Scan for the cell matching the given text and deliver its [X, Y] coordinate at center. 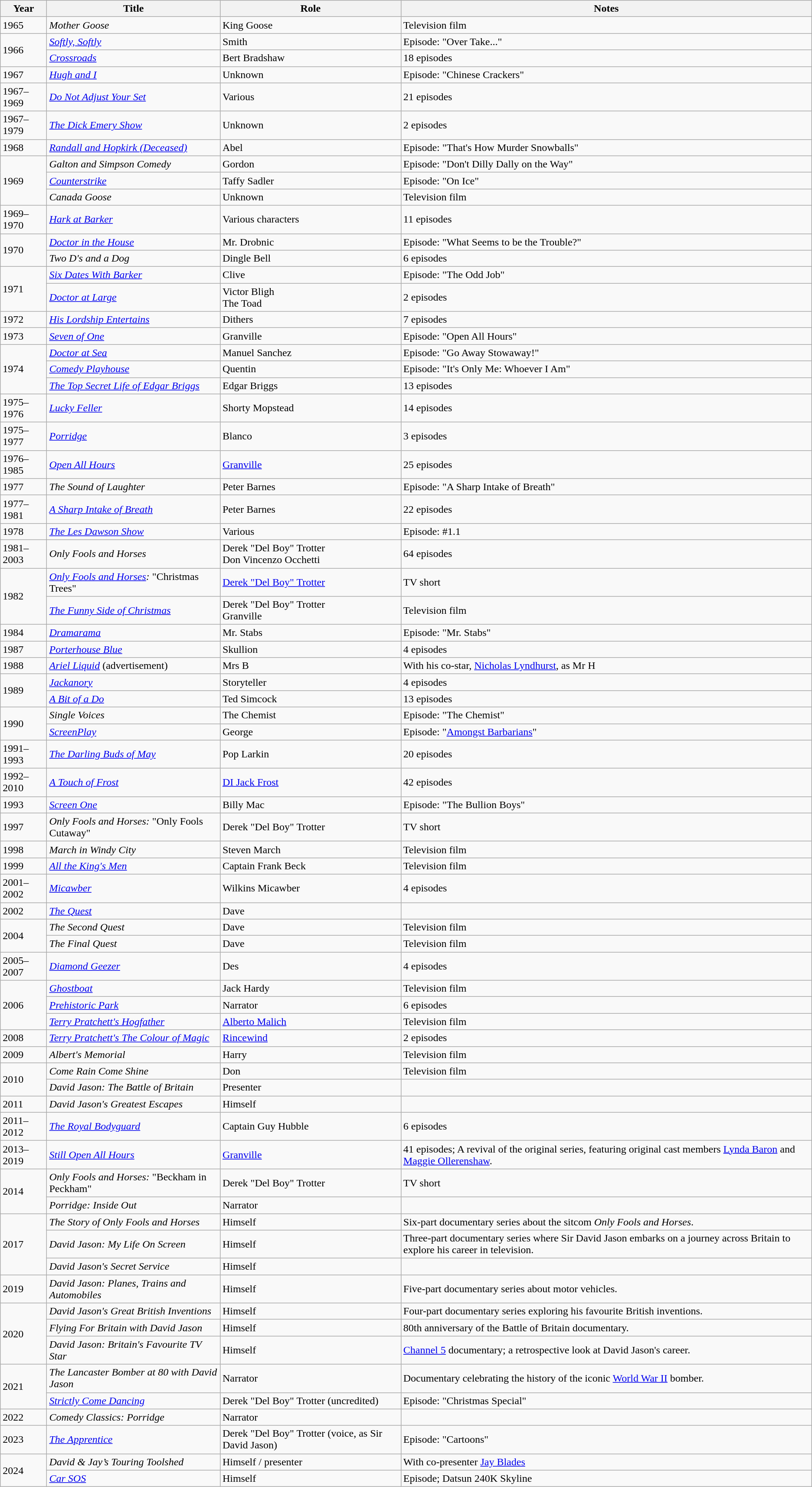
Taffy Sadler [311, 180]
Porridge: Inside Out [134, 1205]
1973 [23, 336]
Manuel Sanchez [311, 353]
2022 [23, 1417]
Dingle Bell [311, 259]
The Final Quest [134, 944]
Episode: "Amongst Barbarians" [606, 732]
David Jason's Great British Inventions [134, 1311]
Role [311, 9]
2023 [23, 1439]
The Les Dawson Show [134, 531]
A Touch of Frost [134, 783]
Edgar Briggs [311, 386]
Harry [311, 1055]
Documentary celebrating the history of the iconic World War II bomber. [606, 1379]
March in Windy City [134, 849]
Episode: #1.1 [606, 531]
1993 [23, 805]
1966 [23, 50]
Derek "Del Boy" TrotterGranville [311, 611]
1992–2010 [23, 783]
2008 [23, 1038]
Dramarama [134, 633]
Himself / presenter [311, 1462]
Des [311, 966]
Episode: "What Seems to be the Trouble?" [606, 242]
ScreenPlay [134, 732]
1984 [23, 633]
2013–2019 [23, 1155]
Derek "Del Boy" Trotter (voice, as Sir David Jason) [311, 1439]
25 episodes [606, 464]
1982 [23, 596]
2021 [23, 1386]
Derek "Del Boy" TrotterDon Vincenzo Occhetti [311, 554]
Doctor in the House [134, 242]
All the King's Men [134, 866]
Quentin [311, 369]
Episode: "Open All Hours" [606, 336]
Pop Larkin [311, 754]
Open All Hours [134, 464]
Episode: "Go Away Stowaway!" [606, 353]
1997 [23, 827]
2014 [23, 1191]
Six-part documentary series about the sitcom Only Fools and Horses. [606, 1222]
Alberto Malich [311, 1022]
1998 [23, 849]
The Funny Side of Christmas [134, 611]
The Quest [134, 911]
Abel [311, 147]
Prehistoric Park [134, 1005]
Derek "Del Boy" Trotter (uncredited) [311, 1401]
Five-part documentary series about motor vehicles. [606, 1289]
Shorty Mopstead [311, 408]
Don [311, 1071]
Jackanory [134, 682]
Four-part documentary series exploring his favourite British inventions. [606, 1311]
Jack Hardy [311, 989]
1975–1976 [23, 408]
Softly, Softly [134, 42]
Episode: "Cartoons" [606, 1439]
2011–2012 [23, 1126]
Mr. Stabs [311, 633]
Crossroads [134, 58]
The Story of Only Fools and Horses [134, 1222]
Seven of One [134, 336]
The Apprentice [134, 1439]
Three-part documentary series where Sir David Jason embarks on a journey across Britain to explore his career in television. [606, 1244]
The Royal Bodyguard [134, 1126]
2004 [23, 936]
Title [134, 9]
Ted Simcock [311, 699]
Skullion [311, 649]
Rincewind [311, 1038]
Single Voices [134, 715]
Galton and Simpson Comedy [134, 164]
Porridge [134, 436]
Episode: "Christmas Special" [606, 1401]
Randall and Hopkirk (Deceased) [134, 147]
1988 [23, 666]
Gordon [311, 164]
42 episodes [606, 783]
Screen One [134, 805]
Episode: "That's How Murder Snowballs" [606, 147]
Episode; Datsun 240K Skyline [606, 1478]
Channel 5 documentary; a retrospective look at David Jason's career. [606, 1350]
1969 [23, 180]
Year [23, 9]
2009 [23, 1055]
Micawber [134, 888]
Blanco [311, 436]
1976–1985 [23, 464]
1965 [23, 25]
1968 [23, 147]
1972 [23, 320]
The Top Secret Life of Edgar Briggs [134, 386]
Ariel Liquid (advertisement) [134, 666]
Captain Frank Beck [311, 866]
1977 [23, 487]
1977–1981 [23, 509]
80th anniversary of the Battle of Britain documentary. [606, 1328]
2019 [23, 1289]
Victor BlighThe Toad [311, 298]
64 episodes [606, 554]
41 episodes; A revival of the original series, featuring original cast members Lynda Baron and Maggie Ollerenshaw. [606, 1155]
Six Dates With Barker [134, 275]
Terry Pratchett's Hogfather [134, 1022]
George [311, 732]
1990 [23, 724]
Comedy Classics: Porridge [134, 1417]
2010 [23, 1079]
7 episodes [606, 320]
Wilkins Micawber [311, 888]
Presenter [311, 1087]
1974 [23, 369]
David Jason's Greatest Escapes [134, 1104]
Flying For Britain with David Jason [134, 1328]
David Jason: The Battle of Britain [134, 1087]
David & Jay’s Touring Toolshed [134, 1462]
1987 [23, 649]
Episode: "Chinese Crackers" [606, 75]
1967–1969 [23, 97]
1971 [23, 289]
Bert Bradshaw [311, 58]
Episode: "It's Only Me: Whoever I Am" [606, 369]
21 episodes [606, 97]
Episode: "Mr. Stabs" [606, 633]
14 episodes [606, 408]
Storyteller [311, 682]
22 episodes [606, 509]
Counterstrike [134, 180]
Only Fools and Horses: "Beckham in Peckham" [134, 1182]
The Chemist [311, 715]
David Jason: Planes, Trains and Automobiles [134, 1289]
The Dick Emery Show [134, 125]
1970 [23, 250]
David Jason's Secret Service [134, 1267]
Hark at Barker [134, 219]
2017 [23, 1244]
Diamond Geezer [134, 966]
2002 [23, 911]
Albert's Memorial [134, 1055]
Dithers [311, 320]
Only Fools and Horses [134, 554]
Episode: "Don't Dilly Dally on the Way" [606, 164]
David Jason: Britain's Favourite TV Star [134, 1350]
With his co-star, Nicholas Lyndhurst, as Mr H [606, 666]
Episode: "The Bullion Boys" [606, 805]
2001–2002 [23, 888]
David Jason: My Life On Screen [134, 1244]
Only Fools and Horses: "Only Fools Cutaway" [134, 827]
Canada Goose [134, 197]
1967 [23, 75]
Doctor at Sea [134, 353]
The Second Quest [134, 927]
Two D's and a Dog [134, 259]
Doctor at Large [134, 298]
A Sharp Intake of Breath [134, 509]
2020 [23, 1333]
The Lancaster Bomber at 80 with David Jason [134, 1379]
1967–1979 [23, 125]
King Goose [311, 25]
A Bit of a Do [134, 699]
1969–1970 [23, 219]
DI Jack Frost [311, 783]
Mrs B [311, 666]
2011 [23, 1104]
The Sound of Laughter [134, 487]
3 episodes [606, 436]
2024 [23, 1470]
Comedy Playhouse [134, 369]
Still Open All Hours [134, 1155]
Notes [606, 9]
Episode: "The Chemist" [606, 715]
Hugh and I [134, 75]
Strictly Come Dancing [134, 1401]
Various characters [311, 219]
Steven March [311, 849]
Lucky Feller [134, 408]
Captain Guy Hubble [311, 1126]
Episode: "The Odd Job" [606, 275]
Porterhouse Blue [134, 649]
18 episodes [606, 58]
1981–2003 [23, 554]
1978 [23, 531]
1975–1977 [23, 436]
Clive [311, 275]
1999 [23, 866]
1989 [23, 691]
11 episodes [606, 219]
Only Fools and Horses: "Christmas Trees" [134, 582]
With co-presenter Jay Blades [606, 1462]
The Darling Buds of May [134, 754]
Do Not Adjust Your Set [134, 97]
2005–2007 [23, 966]
Episode: "On Ice" [606, 180]
Come Rain Come Shine [134, 1071]
Mother Goose [134, 25]
His Lordship Entertains [134, 320]
1991–1993 [23, 754]
Billy Mac [311, 805]
Smith [311, 42]
20 episodes [606, 754]
Episode: "A Sharp Intake of Breath" [606, 487]
Car SOS [134, 1478]
2006 [23, 1005]
Mr. Drobnic [311, 242]
Terry Pratchett's The Colour of Magic [134, 1038]
Episode: "Over Take..." [606, 42]
Ghostboat [134, 989]
